Pinpoint the cell where the given text exists, returning its (X, Y) midpoint coordinate. 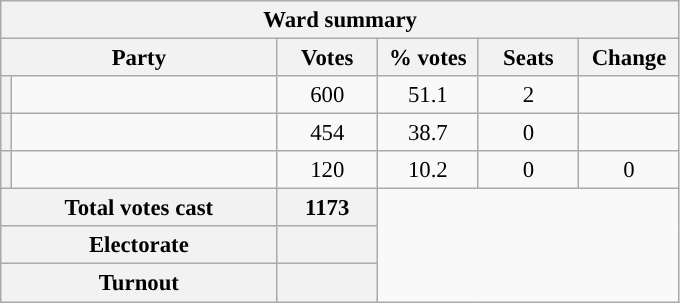
Change (630, 58)
10.2 (428, 170)
Ward summary (340, 20)
% votes (428, 58)
38.7 (428, 133)
Seats (528, 58)
Party (139, 58)
Total votes cast (139, 208)
Votes (328, 58)
120 (328, 170)
1173 (328, 208)
Turnout (139, 283)
600 (328, 95)
454 (328, 133)
51.1 (428, 95)
2 (528, 95)
Electorate (139, 245)
